Provide the [x, y] coordinate of the cell's center where the given text is located.  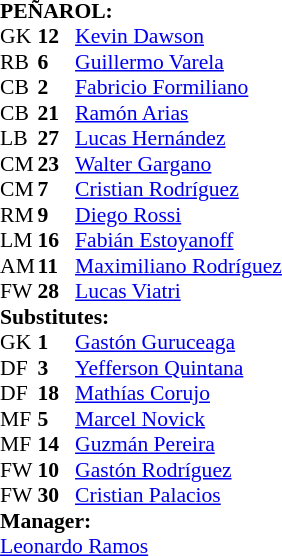
Substitutes: [141, 317]
Yefferson Quintana [178, 368]
LM [19, 241]
Gastón Rodríguez [178, 470]
14 [57, 445]
Guillermo Varela [178, 62]
16 [57, 241]
Kevin Dawson [178, 37]
30 [57, 495]
Marcel Novick [178, 419]
Diego Rossi [178, 215]
28 [57, 291]
6 [57, 62]
27 [57, 139]
Walter Gargano [178, 164]
12 [57, 37]
Maximiliano Rodríguez [178, 266]
Lucas Hernández [178, 139]
Ramón Arias [178, 113]
11 [57, 266]
10 [57, 470]
Fabricio Formiliano [178, 87]
RB [19, 62]
RM [19, 215]
Mathías Corujo [178, 393]
7 [57, 189]
Guzmán Pereira [178, 445]
23 [57, 164]
18 [57, 393]
Cristian Rodríguez [178, 189]
Manager: [141, 521]
AM [19, 266]
Gastón Guruceaga [178, 343]
21 [57, 113]
1 [57, 343]
2 [57, 87]
9 [57, 215]
LB [19, 139]
5 [57, 419]
Lucas Viatri [178, 291]
Cristian Palacios [178, 495]
Fabián Estoyanoff [178, 241]
3 [57, 368]
